For the text-containing cell, return its midpoint in [X, Y] coordinate format. 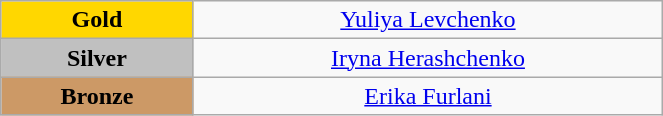
Yuliya Levchenko [428, 20]
Silver [97, 58]
Bronze [97, 96]
Iryna Herashchenko [428, 58]
Gold [97, 20]
Erika Furlani [428, 96]
